For the text-containing cell, return its midpoint in [x, y] coordinate format. 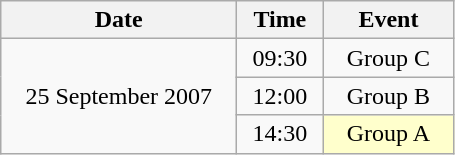
09:30 [280, 58]
Group B [388, 96]
12:00 [280, 96]
Date [119, 20]
Group A [388, 134]
Time [280, 20]
Group C [388, 58]
14:30 [280, 134]
25 September 2007 [119, 96]
Event [388, 20]
